Output the [x, y] coordinate of the center of the cell containing the given text.  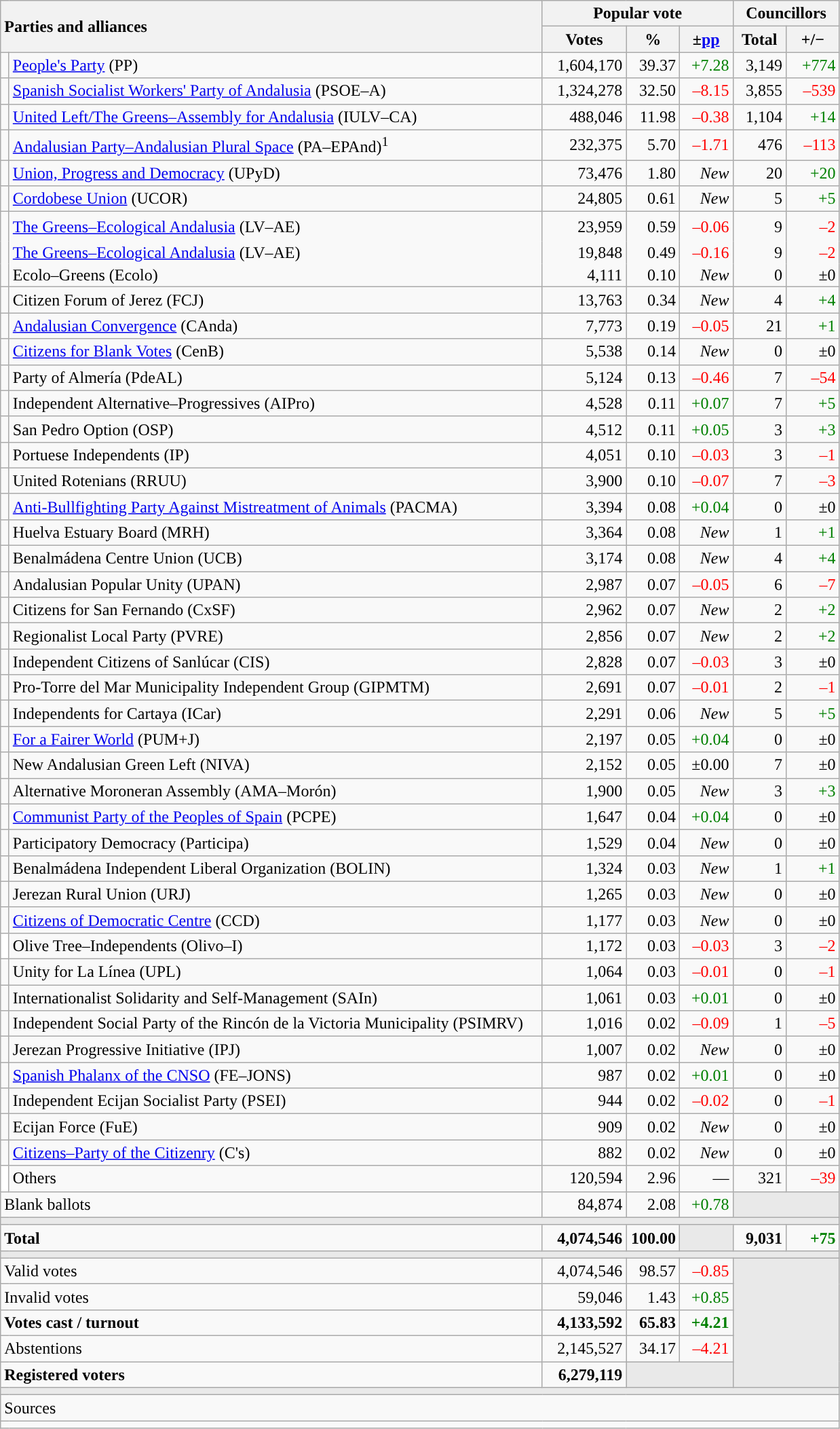
3,364 [584, 532]
Jerezan Progressive Initiative (IPJ) [275, 1050]
98.57 [653, 1271]
–0.46 [706, 377]
1,324,278 [584, 91]
Party of Almería (PdeAL) [275, 377]
Citizens of Democratic Centre (CCD) [275, 920]
21 [760, 326]
59,046 [584, 1297]
–1.71 [706, 145]
19,848 [584, 253]
Blank ballots [271, 1204]
2,145,527 [584, 1349]
–39 [813, 1179]
Communist Party of the Peoples of Spain (PCPE) [275, 817]
4,051 [584, 455]
73,476 [584, 173]
Andalusian Popular Unity (UPAN) [275, 584]
1.80 [653, 173]
2,197 [584, 739]
65.83 [653, 1322]
1,529 [584, 842]
Independent Citizens of Sanlúcar (CIS) [275, 662]
Others [275, 1179]
1,900 [584, 791]
0.49 [653, 253]
2,856 [584, 636]
1,604,170 [584, 65]
Huelva Estuary Board (MRH) [275, 532]
Anti-Bullfighting Party Against Mistreatment of Animals (PACMA) [275, 506]
120,594 [584, 1179]
1,172 [584, 946]
Internationalist Solidarity and Self-Management (SAIn) [275, 998]
–113 [813, 145]
1,647 [584, 817]
–0.06 [706, 227]
24,805 [584, 199]
Unity for La Línea (UPL) [275, 972]
Andalusian Convergence (CAnda) [275, 326]
23,959 [584, 227]
Cordobese Union (UCOR) [275, 199]
0.14 [653, 352]
11.98 [653, 117]
1,007 [584, 1050]
2,152 [584, 765]
0.19 [653, 326]
Benalmádena Centre Union (UCB) [275, 559]
2,828 [584, 662]
0.13 [653, 377]
+0.78 [706, 1204]
Union, Progress and Democracy (UPyD) [275, 173]
987 [584, 1075]
Spanish Phalanx of the CNSO (FE–JONS) [275, 1075]
Valid votes [271, 1271]
3,855 [760, 91]
+7.28 [706, 65]
232,375 [584, 145]
Citizens for San Fernando (CxSF) [275, 610]
488,046 [584, 117]
United Rotenians (RRUU) [275, 481]
Independent Ecijan Socialist Party (PSEI) [275, 1101]
39.37 [653, 65]
Invalid votes [271, 1297]
Pro-Torre del Mar Municipality Independent Group (GIPMTM) [275, 688]
1,177 [584, 920]
1,064 [584, 972]
+4.21 [706, 1322]
0.61 [653, 199]
Registered voters [271, 1375]
3,149 [760, 65]
3,174 [584, 559]
2.08 [653, 1204]
–5 [813, 1024]
476 [760, 145]
9,031 [760, 1238]
Portuese Independents (IP) [275, 455]
882 [584, 1153]
–0.07 [706, 481]
Abstentions [271, 1349]
Spanish Socialist Workers' Party of Andalusia (PSOE–A) [275, 91]
+0.85 [706, 1297]
–4.21 [706, 1349]
–0.38 [706, 117]
20 [760, 173]
–7 [813, 584]
4,111 [584, 276]
1,324 [584, 868]
84,874 [584, 1204]
2.96 [653, 1179]
Independent Alternative–Progressives (AIPro) [275, 403]
1.43 [653, 1297]
Sources [420, 1408]
0.59 [653, 227]
San Pedro Option (OSP) [275, 429]
Independents for Cartaya (ICar) [275, 713]
5,538 [584, 352]
321 [760, 1179]
+75 [813, 1238]
For a Fairer World (PUM+J) [275, 739]
2,291 [584, 713]
0.34 [653, 300]
Ecijan Force (FuE) [275, 1127]
Votes [584, 39]
1,265 [584, 894]
Councillors [786, 14]
Alternative Moroneran Assembly (AMA–Morón) [275, 791]
3,900 [584, 481]
+/− [813, 39]
People's Party (PP) [275, 65]
Jerezan Rural Union (URJ) [275, 894]
–0.09 [706, 1024]
Citizens for Blank Votes (CenB) [275, 352]
4,528 [584, 403]
Olive Tree–Independents (Olivo–I) [275, 946]
32.50 [653, 91]
–54 [813, 377]
–539 [813, 91]
13,763 [584, 300]
909 [584, 1127]
3,394 [584, 506]
United Left/The Greens–Assembly for Andalusia (IULV–CA) [275, 117]
4,512 [584, 429]
7,773 [584, 326]
–0.16 [706, 253]
4,133,592 [584, 1322]
–3 [813, 481]
New Andalusian Green Left (NIVA) [275, 765]
–8.15 [706, 91]
2,691 [584, 688]
Regionalist Local Party (PVRE) [275, 636]
+0.05 [706, 429]
1,016 [584, 1024]
Independent Social Party of the Rincón de la Victoria Municipality (PSIMRV) [275, 1024]
+14 [813, 117]
% [653, 39]
100.00 [653, 1238]
Ecolo–Greens (Ecolo) [275, 276]
Citizens–Party of the Citizenry (C's) [275, 1153]
0.06 [653, 713]
Citizen Forum of Jerez (FCJ) [275, 300]
5.70 [653, 145]
2,962 [584, 610]
944 [584, 1101]
5,124 [584, 377]
2,987 [584, 584]
1,061 [584, 998]
–0.85 [706, 1271]
34.17 [653, 1349]
+20 [813, 173]
Votes cast / turnout [271, 1322]
+0.07 [706, 403]
6 [760, 584]
6,279,119 [584, 1375]
Andalusian Party–Andalusian Plural Space (PA–EPAnd)1 [275, 145]
1,104 [760, 117]
–0.02 [706, 1101]
— [706, 1179]
+774 [813, 65]
±pp [706, 39]
Participatory Democracy (Participa) [275, 842]
Popular vote [638, 14]
Parties and alliances [271, 26]
Benalmádena Independent Liberal Organization (BOLIN) [275, 868]
±0.00 [706, 765]
